Pinpoint the cell where the given text exists, returning its [X, Y] midpoint coordinate. 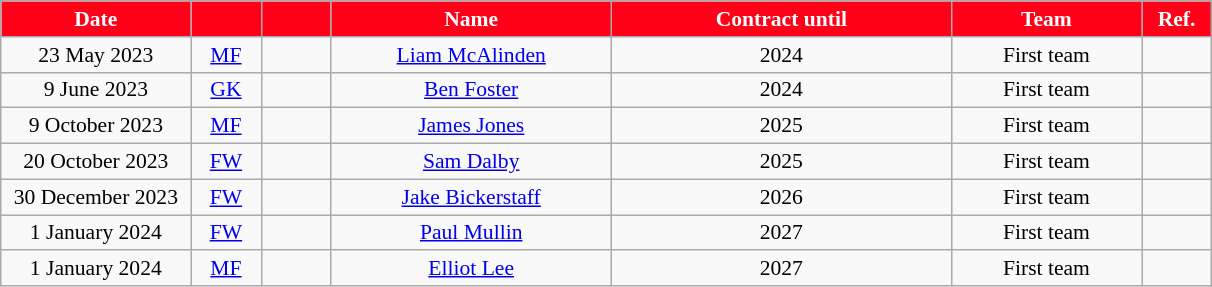
2026 [781, 197]
Team [1046, 19]
Date [96, 19]
Contract until [781, 19]
23 May 2023 [96, 55]
9 October 2023 [96, 126]
GK [226, 90]
Sam Dalby [471, 162]
Name [471, 19]
Jake Bickerstaff [471, 197]
20 October 2023 [96, 162]
Paul Mullin [471, 233]
Ref. [1177, 19]
Liam McAlinden [471, 55]
James Jones [471, 126]
30 December 2023 [96, 197]
Ben Foster [471, 90]
Elliot Lee [471, 269]
9 June 2023 [96, 90]
